From the cell containing the given text, extract its center point as [x, y] coordinate. 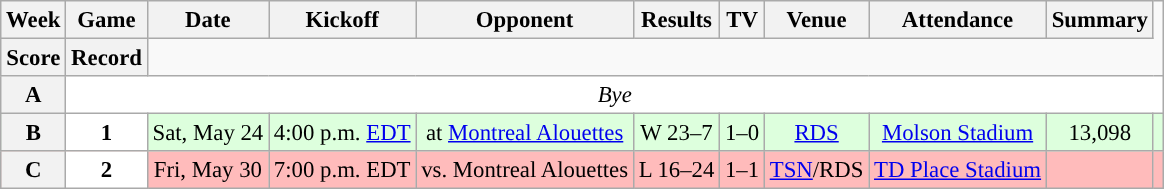
Results [676, 20]
Score [34, 58]
Opponent [525, 20]
Week [34, 20]
2 [106, 170]
L 16–24 [676, 170]
Venue [816, 20]
Record [106, 58]
Date [208, 20]
Attendance [958, 20]
at Montreal Alouettes [525, 133]
TSN/RDS [816, 170]
TD Place Stadium [958, 170]
1–0 [742, 133]
Summary [1100, 20]
7:00 p.m. EDT [342, 170]
Bye [615, 95]
vs. Montreal Alouettes [525, 170]
Sat, May 24 [208, 133]
1–1 [742, 170]
TV [742, 20]
W 23–7 [676, 133]
13,098 [1100, 133]
Game [106, 20]
4:00 p.m. EDT [342, 133]
Kickoff [342, 20]
Fri, May 30 [208, 170]
Molson Stadium [958, 133]
B [34, 133]
RDS [816, 133]
C [34, 170]
A [34, 95]
1 [106, 133]
